Return the (x, y) coordinate for the center point of the cell that contains the specified text.  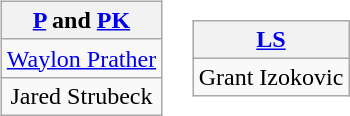
Waylon Prather (81, 58)
Jared Strubeck (81, 96)
P and PK (81, 20)
LS (271, 39)
Grant Izokovic (271, 77)
